Scan for the cell matching the given text and deliver its (x, y) coordinate at center. 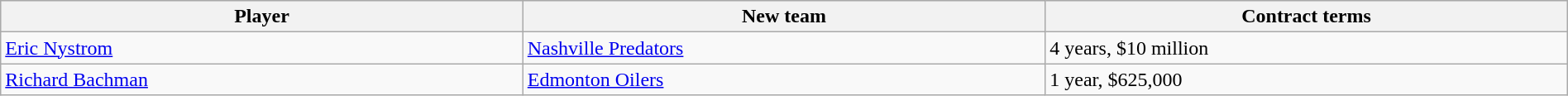
1 year, $625,000 (1307, 79)
Contract terms (1307, 17)
Eric Nystrom (262, 48)
Richard Bachman (262, 79)
Nashville Predators (784, 48)
4 years, $10 million (1307, 48)
New team (784, 17)
Player (262, 17)
Edmonton Oilers (784, 79)
